Capture the cell that displays the provided text and extract its [x, y] central coordinate. 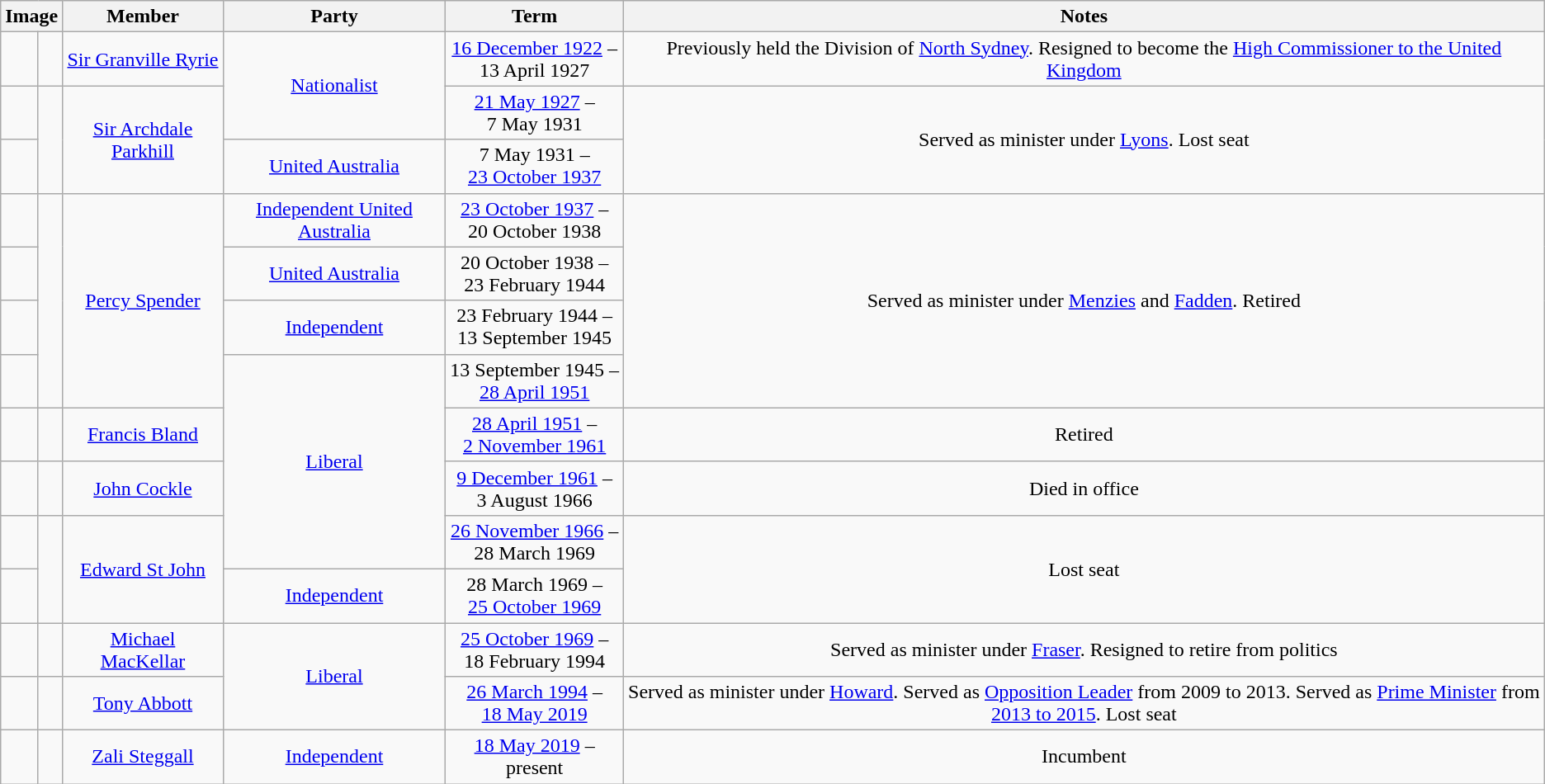
Previously held the Division of North Sydney. Resigned to become the High Commissioner to the United Kingdom [1084, 59]
Notes [1084, 17]
Sir Granville Ryrie [143, 59]
Edward St John [143, 569]
20 October 1938 –23 February 1944 [535, 274]
25 October 1969 –18 February 1994 [535, 649]
Term [535, 17]
Died in office [1084, 489]
23 February 1944 –13 September 1945 [535, 327]
18 May 2019 –present [535, 758]
Member [143, 17]
26 November 1966 –28 March 1969 [535, 541]
7 May 1931 –23 October 1937 [535, 167]
Percy Spender [143, 300]
13 September 1945 –28 April 1951 [535, 381]
Image [31, 17]
Independent United Australia [334, 220]
Party [334, 17]
Michael MacKellar [143, 649]
28 April 1951 –2 November 1961 [535, 434]
Nationalist [334, 86]
Incumbent [1084, 758]
16 December 1922 –13 April 1927 [535, 59]
Sir Archdale Parkhill [143, 139]
21 May 1927 –7 May 1931 [535, 112]
Served as minister under Menzies and Fadden. Retired [1084, 300]
John Cockle [143, 489]
9 December 1961 –3 August 1966 [535, 489]
Served as minister under Lyons. Lost seat [1084, 139]
Served as minister under Fraser. Resigned to retire from politics [1084, 649]
26 March 1994 –18 May 2019 [535, 703]
Francis Bland [143, 434]
Tony Abbott [143, 703]
Served as minister under Howard. Served as Opposition Leader from 2009 to 2013. Served as Prime Minister from 2013 to 2015. Lost seat [1084, 703]
Retired [1084, 434]
Zali Steggall [143, 758]
Lost seat [1084, 569]
23 October 1937 –20 October 1938 [535, 220]
28 March 1969 –25 October 1969 [535, 596]
